Capture the cell that displays the provided text and extract its [x, y] central coordinate. 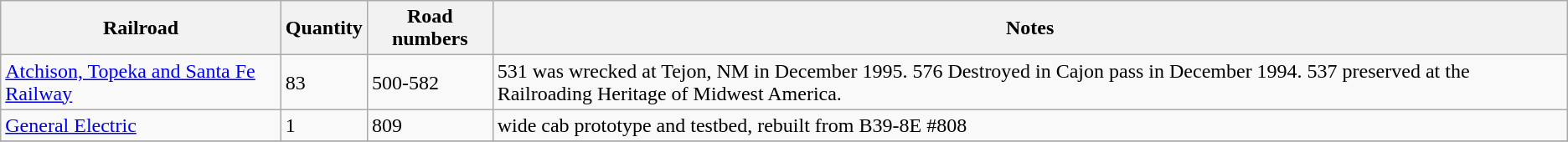
wide cab prototype and testbed, rebuilt from B39-8E #808 [1030, 125]
83 [323, 82]
Road numbers [430, 28]
General Electric [141, 125]
Quantity [323, 28]
Atchison, Topeka and Santa Fe Railway [141, 82]
809 [430, 125]
Railroad [141, 28]
Notes [1030, 28]
500-582 [430, 82]
1 [323, 125]
